Extract the (x, y) coordinate from the center of the cell holding the provided text.  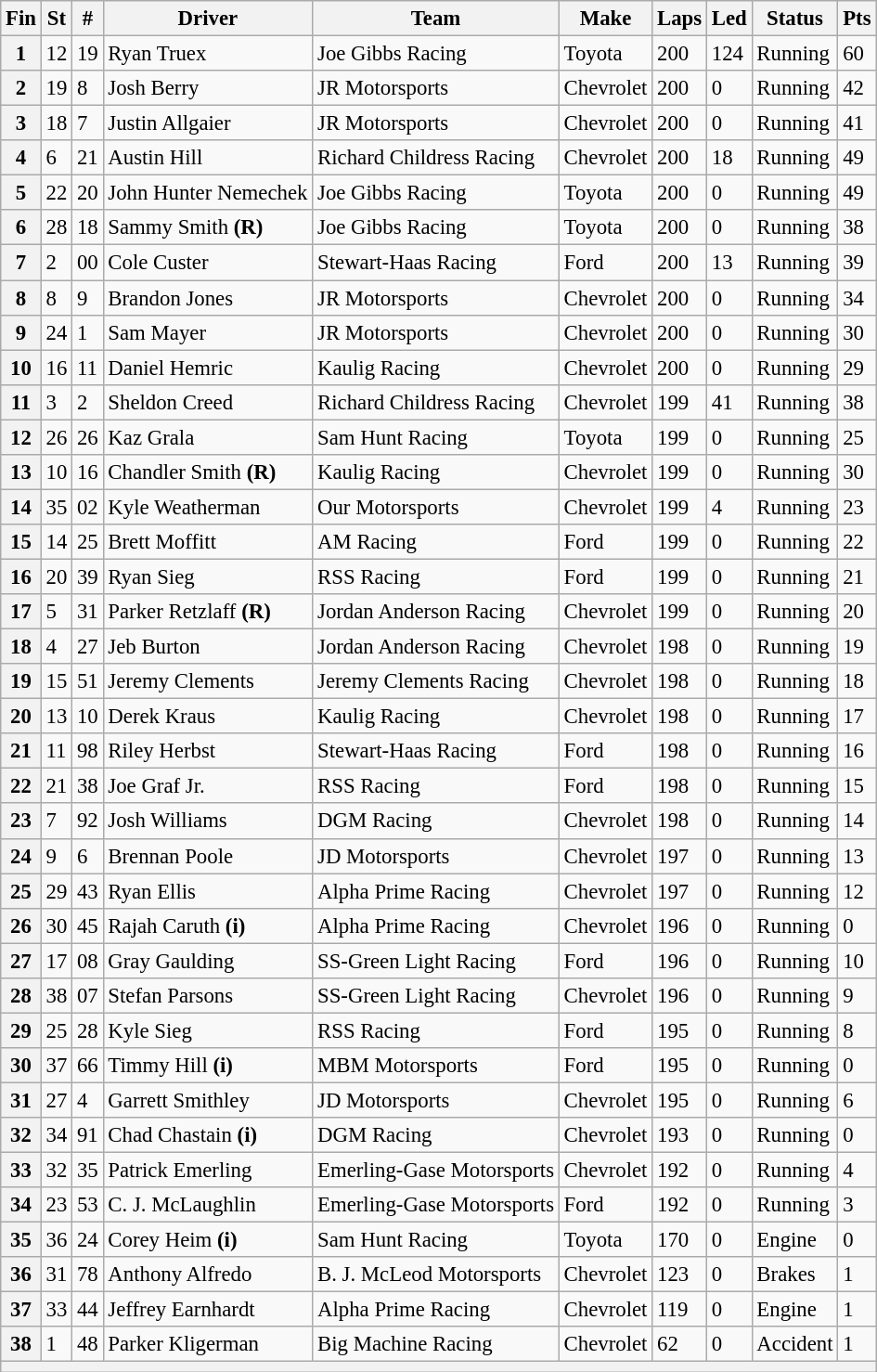
170 (679, 1240)
60 (858, 54)
Status (794, 19)
Fin (21, 19)
Chandler Smith (R) (208, 472)
Derek Kraus (208, 717)
Sammy Smith (R) (208, 227)
Laps (679, 19)
Parker Kligerman (208, 1345)
Make (605, 19)
John Hunter Nemechek (208, 193)
Brennan Poole (208, 856)
02 (87, 507)
Rajah Caruth (i) (208, 925)
Joe Graf Jr. (208, 786)
Ryan Ellis (208, 891)
Josh Williams (208, 822)
Jeffrey Earnhardt (208, 1310)
53 (87, 1205)
Team (436, 19)
AM Racing (436, 542)
Jeremy Clements Racing (436, 681)
Ryan Truex (208, 54)
Cole Custer (208, 263)
Justin Allgaier (208, 123)
Garrett Smithley (208, 1100)
66 (87, 1066)
Timmy Hill (i) (208, 1066)
98 (87, 751)
Stefan Parsons (208, 996)
Jeremy Clements (208, 681)
Austin Hill (208, 158)
Kyle Weatherman (208, 507)
51 (87, 681)
Accident (794, 1345)
C. J. McLaughlin (208, 1205)
Pts (858, 19)
Parker Retzlaff (R) (208, 612)
44 (87, 1310)
Ryan Sieg (208, 576)
08 (87, 961)
Corey Heim (i) (208, 1240)
Patrick Emerling (208, 1171)
Riley Herbst (208, 751)
Our Motorsports (436, 507)
123 (679, 1275)
00 (87, 263)
119 (679, 1310)
# (87, 19)
193 (679, 1135)
Brett Moffitt (208, 542)
Jeb Burton (208, 647)
Big Machine Racing (436, 1345)
Sam Mayer (208, 332)
St (56, 19)
MBM Motorsports (436, 1066)
91 (87, 1135)
Kyle Sieg (208, 1030)
45 (87, 925)
92 (87, 822)
Chad Chastain (i) (208, 1135)
Anthony Alfredo (208, 1275)
Daniel Hemric (208, 368)
Driver (208, 19)
Kaz Grala (208, 437)
B. J. McLeod Motorsports (436, 1275)
62 (679, 1345)
Gray Gaulding (208, 961)
Brandon Jones (208, 298)
07 (87, 996)
124 (729, 54)
42 (858, 88)
Brakes (794, 1275)
Led (729, 19)
Josh Berry (208, 88)
43 (87, 891)
78 (87, 1275)
Sheldon Creed (208, 402)
48 (87, 1345)
